Provide the (X, Y) coordinate of the cell's center where the given text is located.  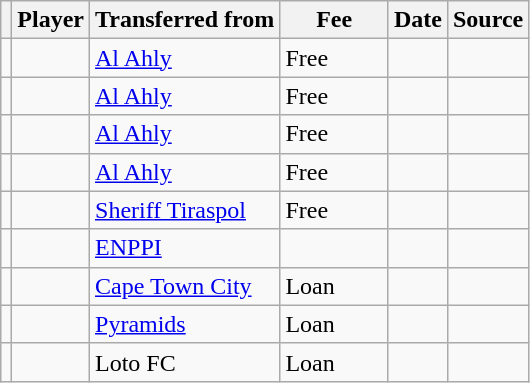
Date (418, 20)
Cape Town City (185, 286)
Pyramids (185, 324)
Sheriff Tiraspol (185, 210)
ENPPI (185, 248)
Fee (334, 20)
Transferred from (185, 20)
Source (488, 20)
Player (51, 20)
Loto FC (185, 362)
